Identify which cell holds the provided text, then report its [x, y] central coordinate. 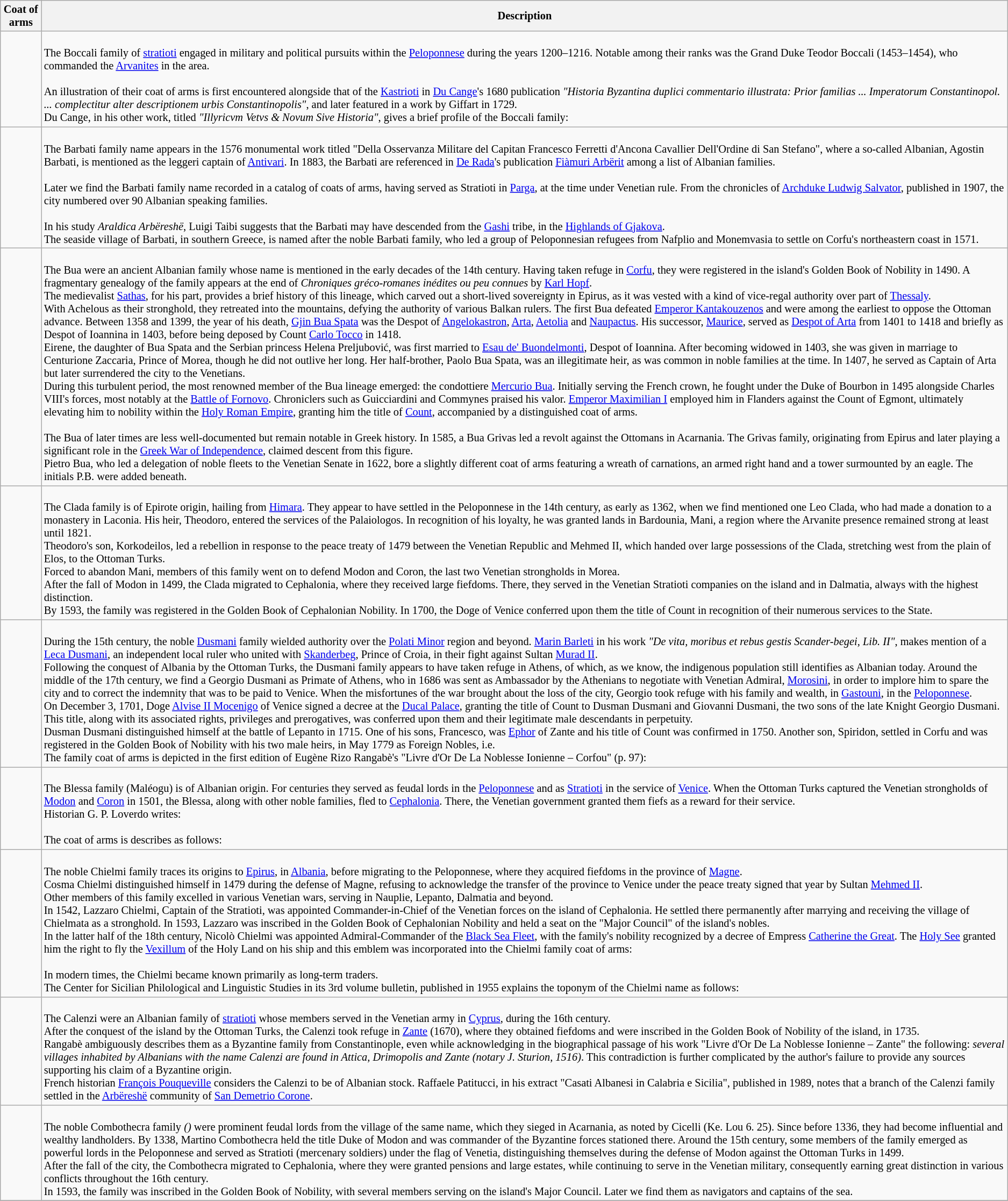
Coat of arms [21, 16]
Description [525, 16]
